Pinpoint the cell where the given text exists, returning its (X, Y) midpoint coordinate. 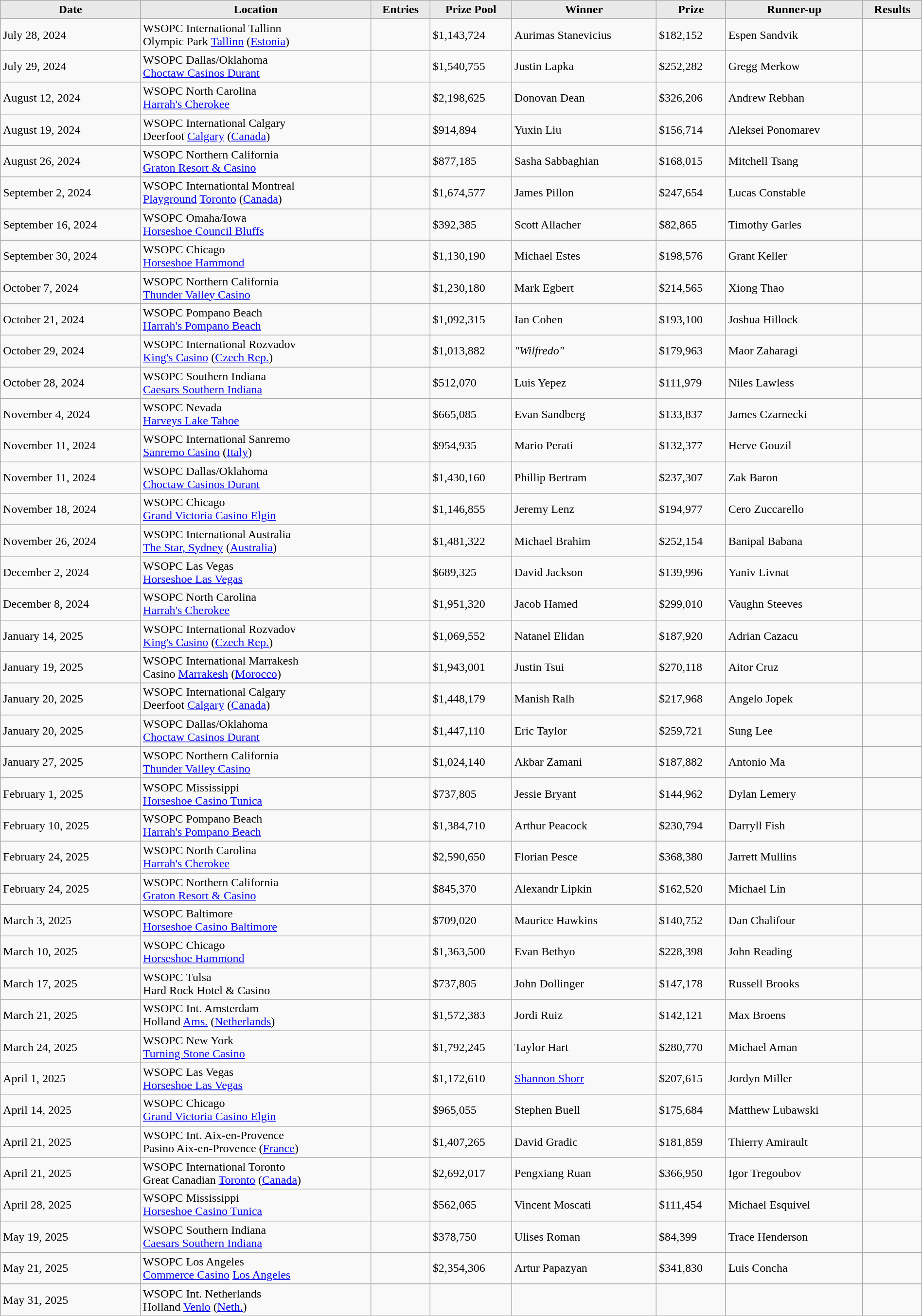
John Reading (794, 952)
WSOPC International TorontoGreat Canadian Toronto (Canada) (256, 1174)
May 19, 2025 (71, 1237)
Location (256, 10)
October 28, 2024 (71, 382)
August 12, 2024 (71, 98)
$378,750 (471, 1237)
Evan Sandberg (584, 414)
Michael Estes (584, 256)
Jacob Hamed (584, 604)
Stephen Buell (584, 1110)
$1,230,180 (471, 288)
$230,794 (691, 825)
$1,069,552 (471, 636)
Espen Sandvik (794, 35)
Yuxin Liu (584, 129)
$392,385 (471, 225)
Russell Brooks (794, 984)
John Dollinger (584, 984)
$1,951,320 (471, 604)
$341,830 (691, 1268)
Results (892, 10)
Yaniv Livnat (794, 573)
$1,448,179 (471, 699)
November 26, 2024 (71, 541)
$214,565 (691, 288)
Alexandr Lipkin (584, 889)
Akbar Zamani (584, 762)
$194,977 (691, 509)
Justin Tsui (584, 667)
Trace Henderson (794, 1237)
Antonio Ma (794, 762)
April 28, 2025 (71, 1205)
$168,015 (691, 161)
$140,752 (691, 921)
$1,481,322 (471, 541)
Evan Bethyo (584, 952)
$1,130,190 (471, 256)
July 29, 2024 (71, 66)
Michael Esquivel (794, 1205)
Aitor Cruz (794, 667)
October 21, 2024 (71, 319)
WSOPC International TallinnOlympic Park Tallinn (Estonia) (256, 35)
$179,963 (691, 351)
WSOPC International MarrakeshCasino Marrakesh (Morocco) (256, 667)
Scott Allacher (584, 225)
Manish Ralh (584, 699)
$207,615 (691, 1078)
Xiong Thao (794, 288)
$247,654 (691, 193)
$1,384,710 (471, 825)
$2,198,625 (471, 98)
$665,085 (471, 414)
Jessie Bryant (584, 793)
$182,152 (691, 35)
$237,307 (691, 477)
$142,121 (691, 1015)
$1,572,383 (471, 1015)
August 26, 2024 (71, 161)
$368,380 (691, 857)
$512,070 (471, 382)
David Gradic (584, 1141)
$187,882 (691, 762)
$259,721 (691, 730)
WSOPC Omaha/IowaHorseshoe Council Bluffs (256, 225)
Phillip Bertram (584, 477)
$1,024,140 (471, 762)
Artur Papazyan (584, 1268)
Maurice Hawkins (584, 921)
$2,590,650 (471, 857)
Joshua Hillock (794, 319)
April 1, 2025 (71, 1078)
Prize Pool (471, 10)
November 4, 2024 (71, 414)
Grant Keller (794, 256)
Aurimas Stanevicius (584, 35)
WSOPC Internationtal MontrealPlayground Toronto (Canada) (256, 193)
Angelo Jopek (794, 699)
$326,206 (691, 98)
Florian Pesce (584, 857)
$139,996 (691, 573)
Justin Lapka (584, 66)
Pengxiang Ruan (584, 1174)
$84,399 (691, 1237)
March 21, 2025 (71, 1015)
April 14, 2025 (71, 1110)
Michael Brahim (584, 541)
$162,520 (691, 889)
Matthew Lubawski (794, 1110)
WSOPC International AustraliaThe Star, Sydney (Australia) (256, 541)
Banipal Babana (794, 541)
$1,430,160 (471, 477)
Sung Lee (794, 730)
$252,282 (691, 66)
$366,950 (691, 1174)
$82,865 (691, 225)
$156,714 (691, 129)
$1,943,001 (471, 667)
$1,092,315 (471, 319)
WSOPC Los AngelesCommerce Casino Los Angeles (256, 1268)
$709,020 (471, 921)
WSOPC TulsaHard Rock Hotel & Casino (256, 984)
$1,407,265 (471, 1141)
May 21, 2025 (71, 1268)
December 8, 2024 (71, 604)
January 19, 2025 (71, 667)
January 14, 2025 (71, 636)
WSOPC Int. Aix-en-ProvencePasino Aix-en-Provence (France) (256, 1141)
David Jackson (584, 573)
Taylor Hart (584, 1047)
August 19, 2024 (71, 129)
WSOPC New YorkTurning Stone Casino (256, 1047)
Niles Lawless (794, 382)
$914,894 (471, 129)
Dan Chalifour (794, 921)
Andrew Rebhan (794, 98)
Herve Gouzil (794, 446)
Igor Tregoubov (794, 1174)
WSOPC International SanremoSanremo Casino (Italy) (256, 446)
$144,962 (691, 793)
January 27, 2025 (71, 762)
$299,010 (691, 604)
WSOPC Int. NetherlandsHolland Venlo (Neth.) (256, 1300)
$1,363,500 (471, 952)
October 7, 2024 (71, 288)
$1,143,724 (471, 35)
$111,979 (691, 382)
Max Broens (794, 1015)
Lucas Constable (794, 193)
$562,065 (471, 1205)
$877,185 (471, 161)
$228,398 (691, 952)
Jeremy Lenz (584, 509)
September 16, 2024 (71, 225)
Shannon Shorr (584, 1078)
Michael Aman (794, 1047)
$147,178 (691, 984)
October 29, 2024 (71, 351)
$270,118 (691, 667)
WSOPC NevadaHarveys Lake Tahoe (256, 414)
$1,146,855 (471, 509)
Ian Cohen (584, 319)
December 2, 2024 (71, 573)
Sasha Sabbaghian (584, 161)
July 28, 2024 (71, 35)
Thierry Amirault (794, 1141)
Arthur Peacock (584, 825)
November 18, 2024 (71, 509)
$1,792,245 (471, 1047)
September 30, 2024 (71, 256)
Luis Concha (794, 1268)
Entries (401, 10)
$845,370 (471, 889)
$193,100 (691, 319)
WSOPC BaltimoreHorseshoe Casino Baltimore (256, 921)
Ulises Roman (584, 1237)
Vincent Moscati (584, 1205)
$252,154 (691, 541)
Jordi Ruiz (584, 1015)
$1,013,882 (471, 351)
$689,325 (471, 573)
$175,684 (691, 1110)
WSOPC Int. AmsterdamHolland Ams. (Netherlands) (256, 1015)
Prize (691, 10)
Eric Taylor (584, 730)
$1,172,610 (471, 1078)
$1,540,755 (471, 66)
$280,770 (691, 1047)
"Wilfredo" (584, 351)
Jarrett Mullins (794, 857)
Donovan Dean (584, 98)
March 10, 2025 (71, 952)
$187,920 (691, 636)
$965,055 (471, 1110)
Mitchell Tsang (794, 161)
Dylan Lemery (794, 793)
Mark Egbert (584, 288)
Mario Perati (584, 446)
$2,692,017 (471, 1174)
$1,674,577 (471, 193)
Gregg Merkow (794, 66)
Timothy Garles (794, 225)
Zak Baron (794, 477)
March 24, 2025 (71, 1047)
Vaughn Steeves (794, 604)
$1,447,110 (471, 730)
Runner-up (794, 10)
$198,576 (691, 256)
Natanel Elidan (584, 636)
Luis Yepez (584, 382)
February 10, 2025 (71, 825)
Darryll Fish (794, 825)
February 1, 2025 (71, 793)
Adrian Cazacu (794, 636)
$2,354,306 (471, 1268)
$181,859 (691, 1141)
March 17, 2025 (71, 984)
September 2, 2024 (71, 193)
Maor Zaharagi (794, 351)
$133,837 (691, 414)
James Czarnecki (794, 414)
March 3, 2025 (71, 921)
Jordyn Miller (794, 1078)
$217,968 (691, 699)
Michael Lin (794, 889)
Aleksei Ponomarev (794, 129)
May 31, 2025 (71, 1300)
$954,935 (471, 446)
Date (71, 10)
Winner (584, 10)
James Pillon (584, 193)
$111,454 (691, 1205)
Cero Zuccarello (794, 509)
$132,377 (691, 446)
